Scan for the cell matching the given text and deliver its [X, Y] coordinate at center. 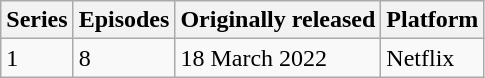
1 [37, 58]
18 March 2022 [278, 58]
Episodes [124, 20]
Platform [432, 20]
Series [37, 20]
Originally released [278, 20]
8 [124, 58]
Netflix [432, 58]
